Output the [x, y] coordinate of the center of the cell containing the given text.  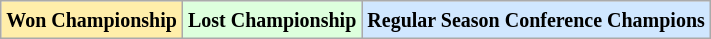
Regular Season Conference Champions [536, 20]
Lost Championship [272, 20]
Won Championship [92, 20]
